Pinpoint the cell where the given text exists, returning its (X, Y) midpoint coordinate. 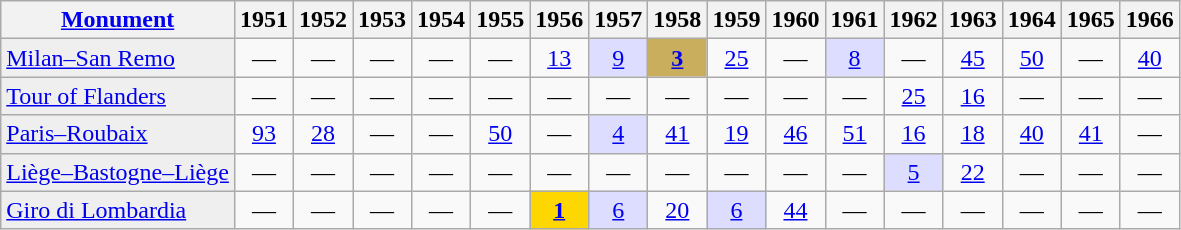
1 (560, 210)
1957 (618, 20)
1961 (854, 20)
1959 (736, 20)
1966 (1150, 20)
18 (972, 134)
1952 (322, 20)
1964 (1032, 20)
46 (796, 134)
Monument (118, 20)
1953 (382, 20)
4 (618, 134)
Liège–Bastogne–Liège (118, 172)
8 (854, 58)
20 (678, 210)
19 (736, 134)
9 (618, 58)
1958 (678, 20)
Tour of Flanders (118, 96)
1960 (796, 20)
Milan–San Remo (118, 58)
5 (914, 172)
22 (972, 172)
1963 (972, 20)
28 (322, 134)
51 (854, 134)
93 (264, 134)
3 (678, 58)
Giro di Lombardia (118, 210)
1956 (560, 20)
1954 (442, 20)
1951 (264, 20)
1962 (914, 20)
13 (560, 58)
1965 (1090, 20)
1955 (500, 20)
45 (972, 58)
Paris–Roubaix (118, 134)
44 (796, 210)
